Detect which cell encompasses the target text, then output its [X, Y] center coordinate. 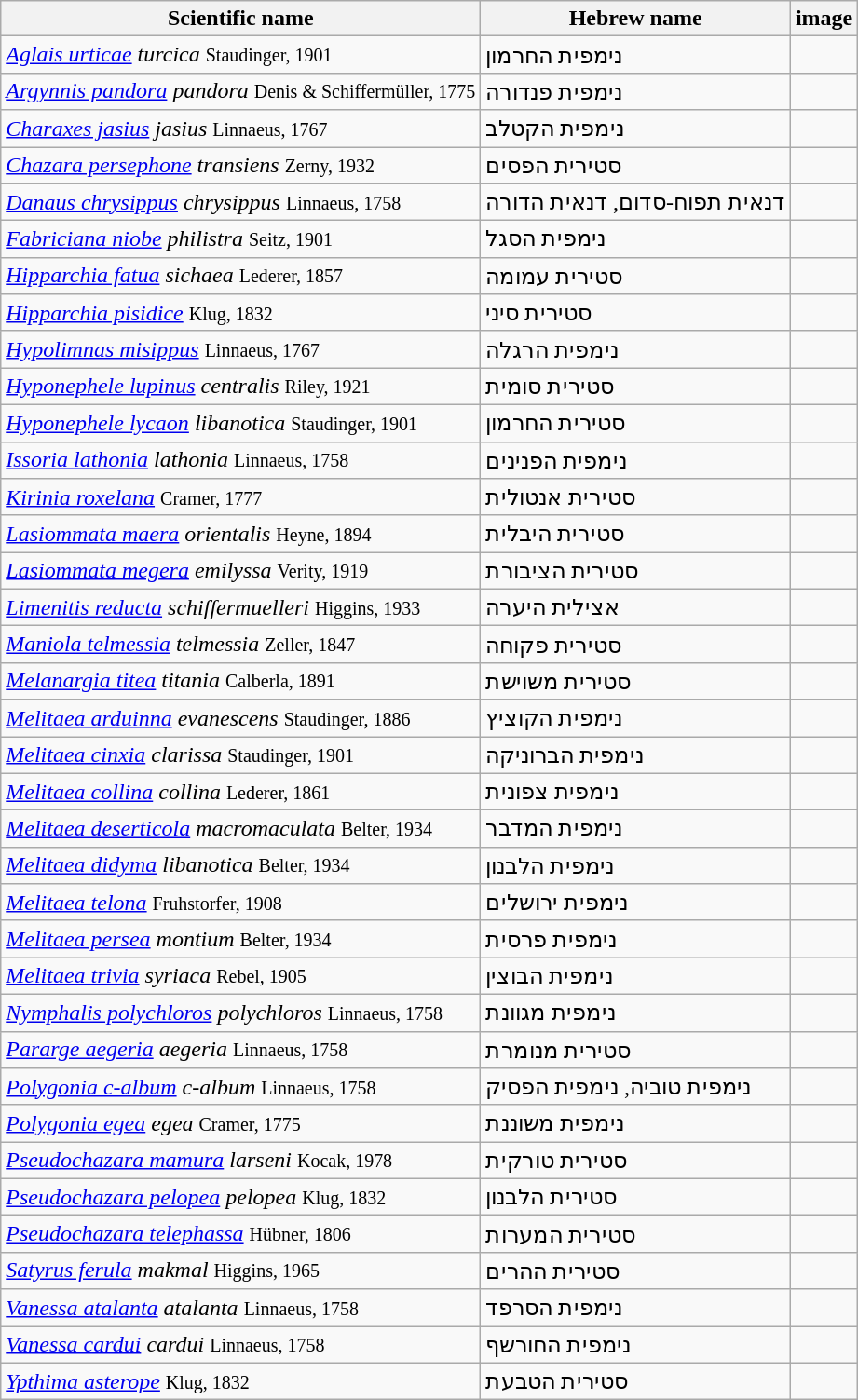
נימפית ירושלים [635, 903]
Vanessa cardui cardui Linnaeus, 1758 [240, 1345]
Nymphalis polychloros polychloros Linnaeus, 1758 [240, 1013]
Aglais urticae turcica Staudinger, 1901 [240, 55]
אצילית היערה [635, 607]
סטירית מנומרת [635, 1050]
נימפית הפנינים [635, 460]
סטירית המערות [635, 1234]
Pararge aegeria aegeria Linnaeus, 1758 [240, 1050]
נימפית פנדורה [635, 91]
Melitaea telona Fruhstorfer, 1908 [240, 903]
Pseudochazara mamura larseni Kocak, 1978 [240, 1161]
Hipparchia pisidice Klug, 1832 [240, 313]
נימפית פרסית [635, 939]
סטירית סיני [635, 313]
Melanargia titea titania Calberla, 1891 [240, 681]
Polygonia c-album c-album Linnaeus, 1758 [240, 1087]
Scientific name [240, 19]
נימפית המדבר [635, 829]
נימפית החרמון [635, 55]
Kirinia roxelana Cramer, 1777 [240, 497]
סטירית היבלית [635, 534]
סטירית הפסים [635, 166]
נימפית הברוניקה [635, 754]
Melitaea didyma libanotica Belter, 1934 [240, 865]
Melitaea collina collina Lederer, 1861 [240, 792]
Melitaea deserticola macromaculata Belter, 1934 [240, 829]
נימפית צפונית [635, 792]
נימפית הסרפד [635, 1308]
סטירית סומית [635, 387]
Hyponephele lycaon libanotica Staudinger, 1901 [240, 423]
Charaxes jasius jasius Linnaeus, 1767 [240, 129]
Pseudochazara pelopea pelopea Klug, 1832 [240, 1197]
סטירית פקוחה [635, 645]
סטירית משוישת [635, 681]
סטירית הטבעת [635, 1381]
Hypolimnas misippus Linnaeus, 1767 [240, 349]
Melitaea persea montium Belter, 1934 [240, 939]
סטירית ההרים [635, 1271]
Issoria lathonia lathonia Linnaeus, 1758 [240, 460]
Satyrus ferula makmal Higgins, 1965 [240, 1271]
נימפית הבוצין [635, 976]
נימפית הסגל [635, 239]
סטירית טורקית [635, 1161]
Melitaea cinxia clarissa Staudinger, 1901 [240, 754]
Polygonia egea egea Cramer, 1775 [240, 1123]
Maniola telmessia telmessia Zeller, 1847 [240, 645]
נימפית טוביה, נימפית הפסיק [635, 1087]
נימפית הקוציץ [635, 718]
סטירית הלבנון [635, 1197]
Ypthima asterope Klug, 1832 [240, 1381]
Lasiommata megera emilyssa Verity, 1919 [240, 571]
Hipparchia fatua sichaea Lederer, 1857 [240, 276]
דנאית תפוח-סדום, דנאית הדורה [635, 202]
Danaus chrysippus chrysippus Linnaeus, 1758 [240, 202]
סטירית הציבורת [635, 571]
Chazara persephone transiens Zerny, 1932 [240, 166]
Limenitis reducta schiffermuelleri Higgins, 1933 [240, 607]
נימפית החורשף [635, 1345]
Pseudochazara telephassa Hübner, 1806 [240, 1234]
סטירית עמומה [635, 276]
Hebrew name [635, 19]
סטירית אנטולית [635, 497]
Lasiommata maera orientalis Heyne, 1894 [240, 534]
נימפית משוננת [635, 1123]
סטירית החרמון [635, 423]
נימפית הקטלב [635, 129]
Argynnis pandora pandora Denis & Schiffermüller, 1775 [240, 91]
image [824, 19]
Melitaea arduinna evanescens Staudinger, 1886 [240, 718]
נימפית הרגלה [635, 349]
Hyponephele lupinus centralis Riley, 1921 [240, 387]
נימפית מגוונת [635, 1013]
Vanessa atalanta atalanta Linnaeus, 1758 [240, 1308]
Melitaea trivia syriaca Rebel, 1905 [240, 976]
נימפית הלבנון [635, 865]
Fabriciana niobe philistra Seitz, 1901 [240, 239]
